Search for the cell housing the specified text and yield its (X, Y) center coordinate. 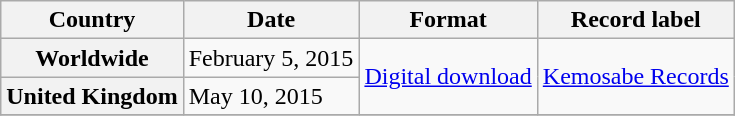
February 5, 2015 (271, 58)
Record label (636, 20)
Digital download (448, 77)
United Kingdom (92, 96)
Date (271, 20)
May 10, 2015 (271, 96)
Country (92, 20)
Kemosabe Records (636, 77)
Format (448, 20)
Worldwide (92, 58)
